Output the [X, Y] coordinate of the center of the cell containing the given text.  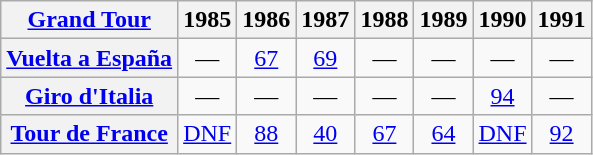
1988 [384, 20]
Grand Tour [90, 20]
1990 [502, 20]
1986 [266, 20]
92 [562, 134]
1987 [326, 20]
64 [444, 134]
1989 [444, 20]
69 [326, 58]
Tour de France [90, 134]
40 [326, 134]
1985 [208, 20]
Giro d'Italia [90, 96]
88 [266, 134]
94 [502, 96]
1991 [562, 20]
Vuelta a España [90, 58]
